Return the (X, Y) coordinate for the center point of the cell that contains the specified text.  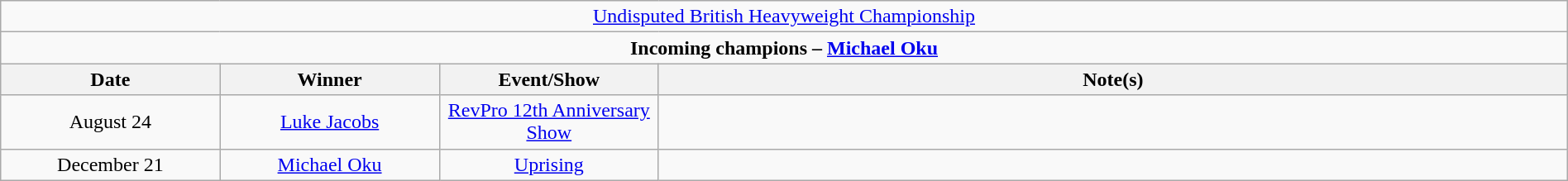
Undisputed British Heavyweight Championship (784, 17)
Michael Oku (329, 164)
Winner (329, 79)
Date (111, 79)
Luke Jacobs (329, 122)
Note(s) (1113, 79)
December 21 (111, 164)
RevPro 12th Anniversary Show (549, 122)
Event/Show (549, 79)
August 24 (111, 122)
Incoming champions – Michael Oku (784, 48)
Uprising (549, 164)
